Extract the (x, y) coordinate from the center of the cell holding the provided text.  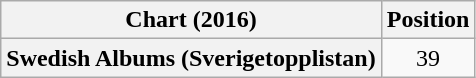
39 (428, 58)
Chart (2016) (191, 20)
Swedish Albums (Sverigetopplistan) (191, 58)
Position (428, 20)
